Locate the cell with the specified text and output its [X, Y] center coordinate. 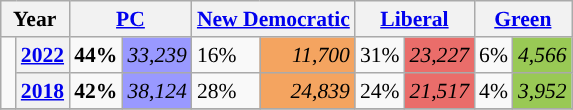
24,839 [308, 91]
3,952 [542, 91]
33,239 [156, 55]
New Democratic [274, 19]
16% [226, 55]
28% [226, 91]
42% [96, 91]
38,124 [156, 91]
31% [380, 55]
PC [130, 19]
24% [380, 91]
21,517 [440, 91]
6% [494, 55]
4% [494, 91]
4,566 [542, 55]
2022 [42, 55]
23,227 [440, 55]
44% [96, 55]
2018 [42, 91]
Green [523, 19]
Liberal [414, 19]
11,700 [308, 55]
Year [34, 19]
